Extract the (x, y) coordinate from the center of the cell holding the provided text.  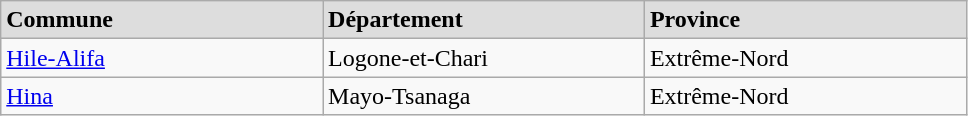
Province (805, 20)
Commune (162, 20)
Logone-et-Chari (484, 58)
Mayo-Tsanaga (484, 96)
Hina (162, 96)
Département (484, 20)
Hile-Alifa (162, 58)
